Pinpoint the cell where the given text exists, returning its [X, Y] midpoint coordinate. 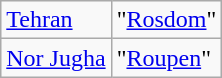
"Rosdom" [166, 20]
Tehran [56, 20]
"Roupen" [166, 58]
Nor Jugha [56, 58]
